Determine the (x, y) coordinate at the center of the cell enclosing the given text.  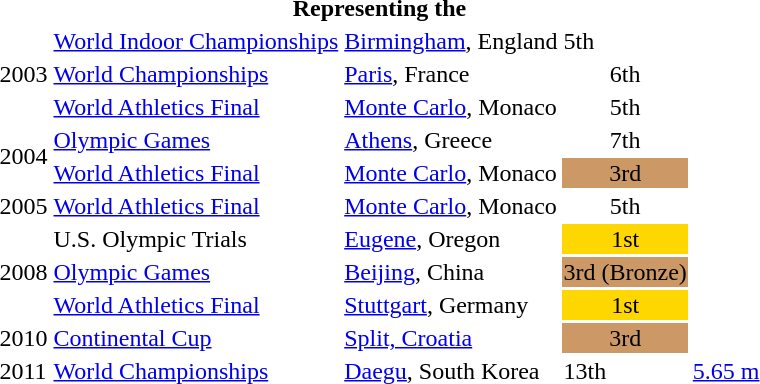
Beijing, China (451, 272)
Paris, France (451, 74)
Split, Croatia (451, 338)
Athens, Greece (451, 140)
Stuttgart, Germany (451, 305)
World Championships (196, 74)
U.S. Olympic Trials (196, 239)
Eugene, Oregon (451, 239)
World Indoor Championships (196, 41)
7th (625, 140)
Continental Cup (196, 338)
6th (625, 74)
3rd (Bronze) (625, 272)
Birmingham, England (451, 41)
